For the text-containing cell, return its midpoint in [X, Y] coordinate format. 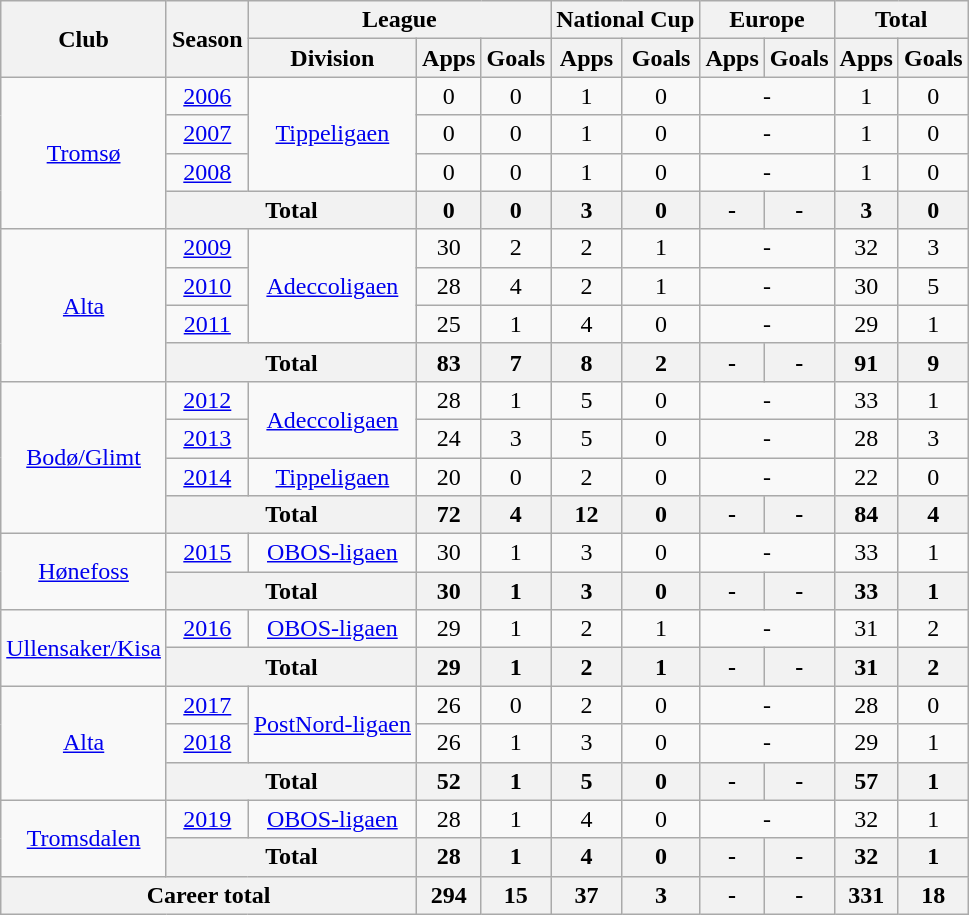
83 [449, 362]
294 [449, 895]
Club [84, 39]
National Cup [626, 20]
7 [516, 362]
2014 [207, 477]
91 [866, 362]
15 [516, 895]
9 [933, 362]
Hønefoss [84, 572]
72 [449, 515]
2018 [207, 743]
12 [587, 515]
Division [332, 58]
2019 [207, 819]
2017 [207, 705]
8 [587, 362]
2009 [207, 248]
20 [449, 477]
18 [933, 895]
37 [587, 895]
2007 [207, 134]
25 [449, 324]
2008 [207, 172]
Career total [209, 895]
2006 [207, 96]
Season [207, 39]
2015 [207, 553]
2013 [207, 438]
57 [866, 781]
84 [866, 515]
Ullensaker/Kisa [84, 648]
2010 [207, 286]
League [400, 20]
Tromsø [84, 153]
Bodø/Glimt [84, 457]
22 [866, 477]
331 [866, 895]
PostNord-ligaen [332, 724]
2016 [207, 629]
2011 [207, 324]
24 [449, 438]
52 [449, 781]
2012 [207, 400]
Europe [767, 20]
Tromsdalen [84, 838]
